Provide the (x, y) coordinate of the cell's center where the given text is located.  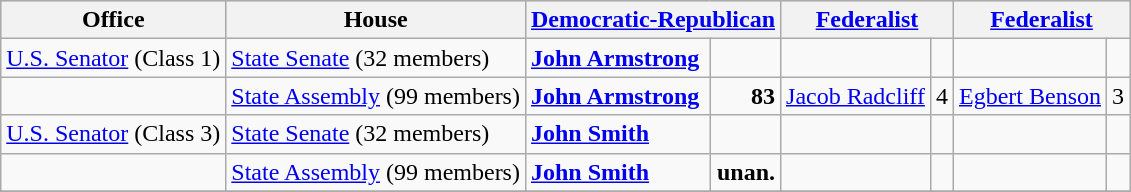
Democratic-Republican (652, 20)
Office (114, 20)
Jacob Radcliff (856, 96)
House (376, 20)
U.S. Senator (Class 3) (114, 134)
4 (942, 96)
unan. (746, 172)
83 (746, 96)
3 (1118, 96)
Egbert Benson (1030, 96)
U.S. Senator (Class 1) (114, 58)
